Scan for the cell matching the given text and deliver its (x, y) coordinate at center. 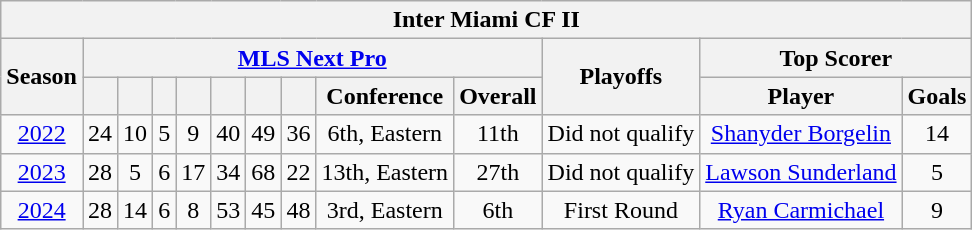
Lawson Sunderland (801, 172)
6th (498, 210)
27th (498, 172)
68 (264, 172)
6th, Eastern (385, 134)
53 (228, 210)
2024 (42, 210)
First Round (621, 210)
Player (801, 96)
13th, Eastern (385, 172)
10 (136, 134)
34 (228, 172)
40 (228, 134)
49 (264, 134)
24 (100, 134)
45 (264, 210)
22 (298, 172)
Season (42, 77)
11th (498, 134)
Top Scorer (836, 58)
17 (194, 172)
2023 (42, 172)
48 (298, 210)
Conference (385, 96)
Shanyder Borgelin (801, 134)
Ryan Carmichael (801, 210)
8 (194, 210)
2022 (42, 134)
MLS Next Pro (312, 58)
3rd, Eastern (385, 210)
Goals (937, 96)
Overall (498, 96)
36 (298, 134)
Inter Miami CF II (486, 20)
Playoffs (621, 77)
